Capture the cell that displays the provided text and extract its [X, Y] central coordinate. 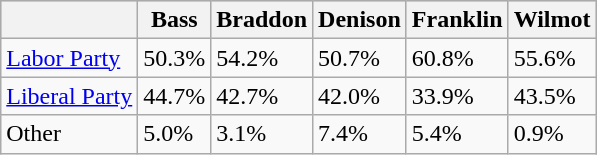
Labor Party [70, 58]
60.8% [457, 58]
43.5% [552, 96]
Other [70, 134]
7.4% [360, 134]
Denison [360, 20]
Franklin [457, 20]
Bass [174, 20]
33.9% [457, 96]
3.1% [262, 134]
5.4% [457, 134]
5.0% [174, 134]
50.3% [174, 58]
42.0% [360, 96]
44.7% [174, 96]
Braddon [262, 20]
Wilmot [552, 20]
42.7% [262, 96]
50.7% [360, 58]
0.9% [552, 134]
55.6% [552, 58]
54.2% [262, 58]
Liberal Party [70, 96]
